Output the [x, y] coordinate of the center of the cell containing the given text.  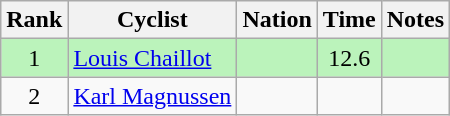
2 [34, 96]
Louis Chaillot [152, 58]
Notes [415, 20]
1 [34, 58]
Karl Magnussen [152, 96]
12.6 [349, 58]
Cyclist [152, 20]
Time [349, 20]
Nation [277, 20]
Rank [34, 20]
